For the text-containing cell, return its midpoint in (X, Y) coordinate format. 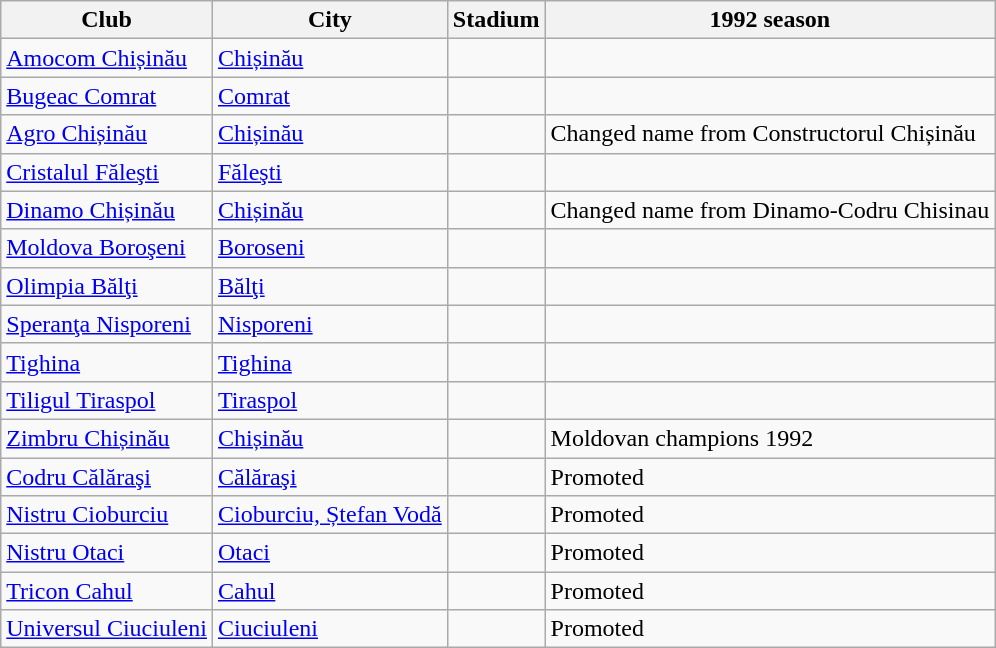
Zimbru Chișinău (107, 438)
Cahul (330, 591)
Olimpia Bălţi (107, 286)
Changed name from Constructorul Chișinău (770, 134)
Nisporeni (330, 324)
Nistru Otaci (107, 553)
Otaci (330, 553)
Speranţa Nisporeni (107, 324)
Călăraşi (330, 477)
Moldova Boroşeni (107, 248)
Bălţi (330, 286)
Changed name from Dinamo-Codru Chisinau (770, 210)
Codru Călăraşi (107, 477)
Club (107, 20)
Universul Ciuciuleni (107, 629)
Moldovan champions 1992 (770, 438)
Nistru Cioburciu (107, 515)
Ciuciuleni (330, 629)
1992 season (770, 20)
Tricon Cahul (107, 591)
Făleşti (330, 172)
Cristalul Făleşti (107, 172)
Dinamo Chișinău (107, 210)
Amocom Chișinău (107, 58)
Agro Chișinău (107, 134)
Tiraspol (330, 400)
Bugeac Comrat (107, 96)
Tiligul Tiraspol (107, 400)
City (330, 20)
Boroseni (330, 248)
Cioburciu, Ștefan Vodă (330, 515)
Comrat (330, 96)
Stadium (496, 20)
